Scan for the cell matching the given text and deliver its (X, Y) coordinate at center. 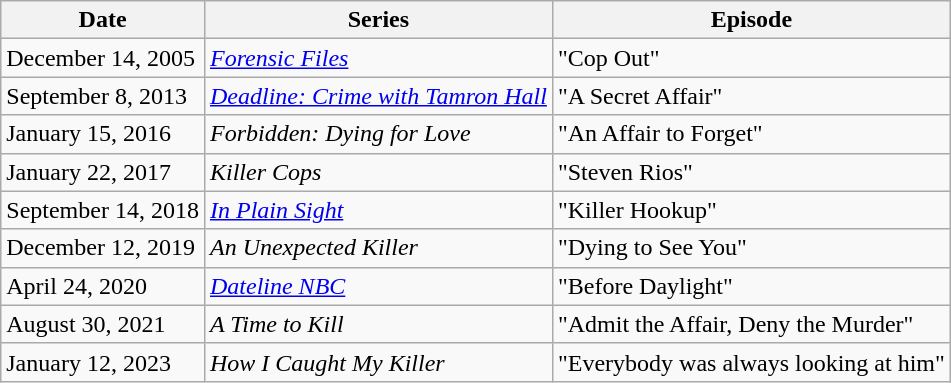
"Everybody was always looking at him" (751, 362)
August 30, 2021 (103, 324)
January 22, 2017 (103, 172)
Dateline NBC (378, 286)
"An Affair to Forget" (751, 134)
How I Caught My Killer (378, 362)
Forensic Files (378, 58)
"A Secret Affair" (751, 96)
"Before Daylight" (751, 286)
April 24, 2020 (103, 286)
"Dying to See You" (751, 248)
"Cop Out" (751, 58)
"Admit the Affair, Deny the Murder" (751, 324)
A Time to Kill (378, 324)
Episode (751, 20)
"Killer Hookup" (751, 210)
Killer Cops (378, 172)
"Steven Rios" (751, 172)
January 15, 2016 (103, 134)
December 14, 2005 (103, 58)
December 12, 2019 (103, 248)
Deadline: Crime with Tamron Hall (378, 96)
In Plain Sight (378, 210)
Date (103, 20)
January 12, 2023 (103, 362)
An Unexpected Killer (378, 248)
Forbidden: Dying for Love (378, 134)
September 8, 2013 (103, 96)
September 14, 2018 (103, 210)
Series (378, 20)
